Find where the given text appears and provide that cell's center as [X, Y] coordinate. 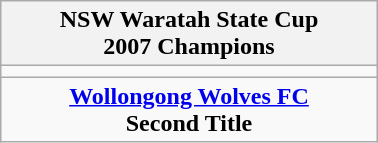
Wollongong Wolves FCSecond Title [189, 110]
NSW Waratah State Cup2007 Champions [189, 34]
